Locate the cell with the specified text and output its [x, y] center coordinate. 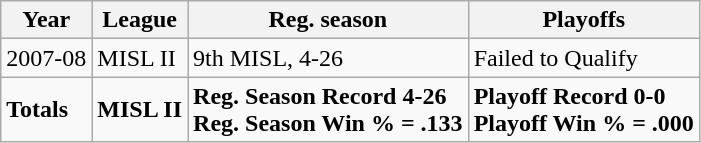
9th MISL, 4-26 [328, 58]
Reg. season [328, 20]
Playoff Record 0-0 Playoff Win % = .000 [584, 110]
Playoffs [584, 20]
2007-08 [46, 58]
Year [46, 20]
Totals [46, 110]
Reg. Season Record 4-26 Reg. Season Win % = .133 [328, 110]
Failed to Qualify [584, 58]
League [140, 20]
